Output the [X, Y] coordinate of the center of the cell containing the given text.  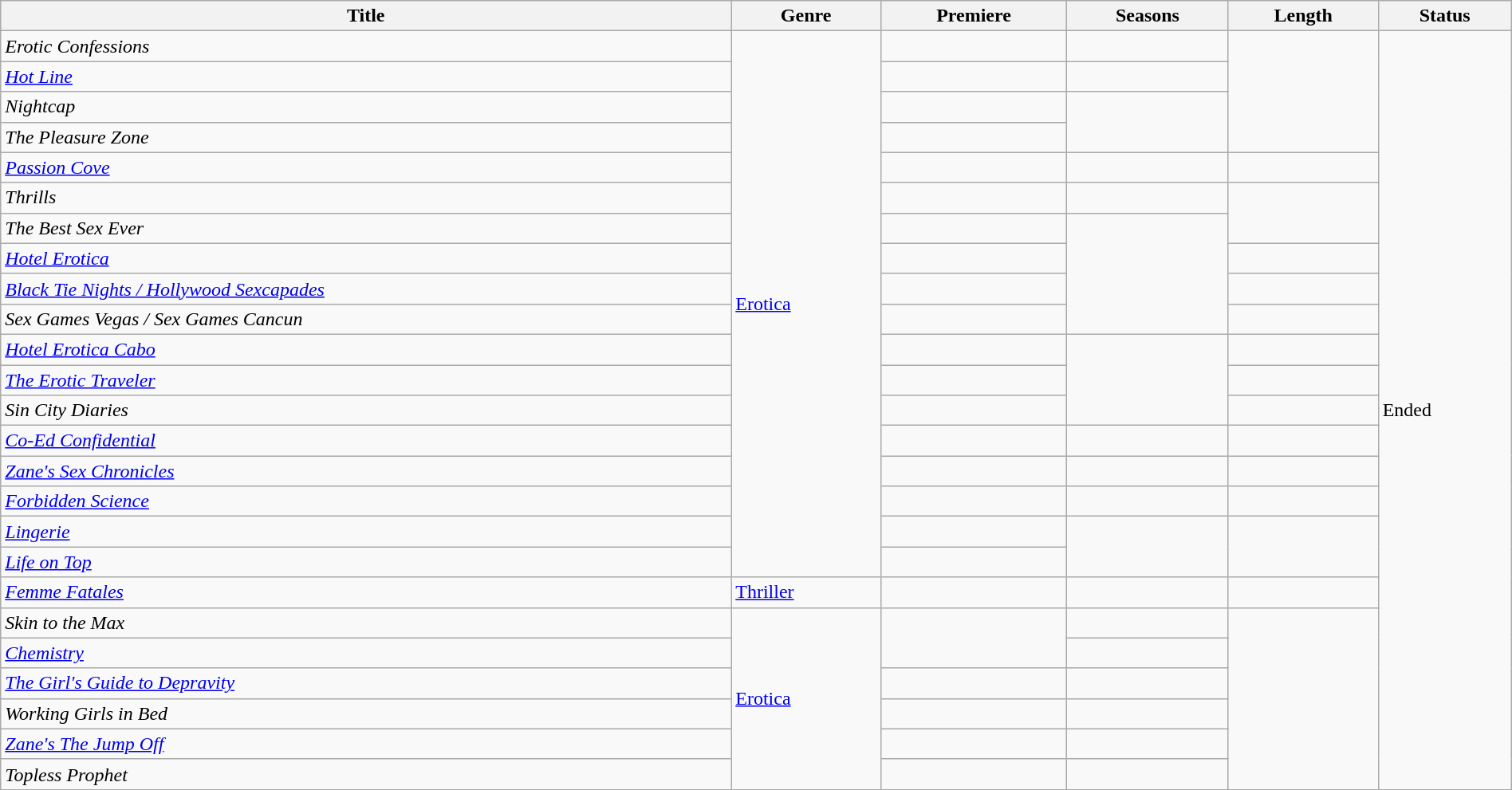
Passion Cove [366, 167]
Topless Prophet [366, 774]
Ended [1445, 411]
Hotel Erotica Cabo [366, 349]
Hotel Erotica [366, 258]
Zane's Sex Chronicles [366, 471]
Lingerie [366, 532]
Hot Line [366, 77]
The Girl's Guide to Depravity [366, 683]
Thriller [806, 592]
Genre [806, 16]
The Erotic Traveler [366, 380]
Working Girls in Bed [366, 713]
Length [1303, 16]
The Pleasure Zone [366, 137]
Sex Games Vegas / Sex Games Cancun [366, 319]
Nightcap [366, 107]
Sin City Diaries [366, 411]
Forbidden Science [366, 501]
The Best Sex Ever [366, 228]
Status [1445, 16]
Chemistry [366, 653]
Thrills [366, 198]
Title [366, 16]
Erotic Confessions [366, 46]
Life on Top [366, 562]
Zane's The Jump Off [366, 744]
Seasons [1148, 16]
Skin to the Max [366, 623]
Black Tie Nights / Hollywood Sexcapades [366, 289]
Co-Ed Confidential [366, 441]
Femme Fatales [366, 592]
Premiere [973, 16]
